Provide the [x, y] coordinate of the cell's center where the given text is located.  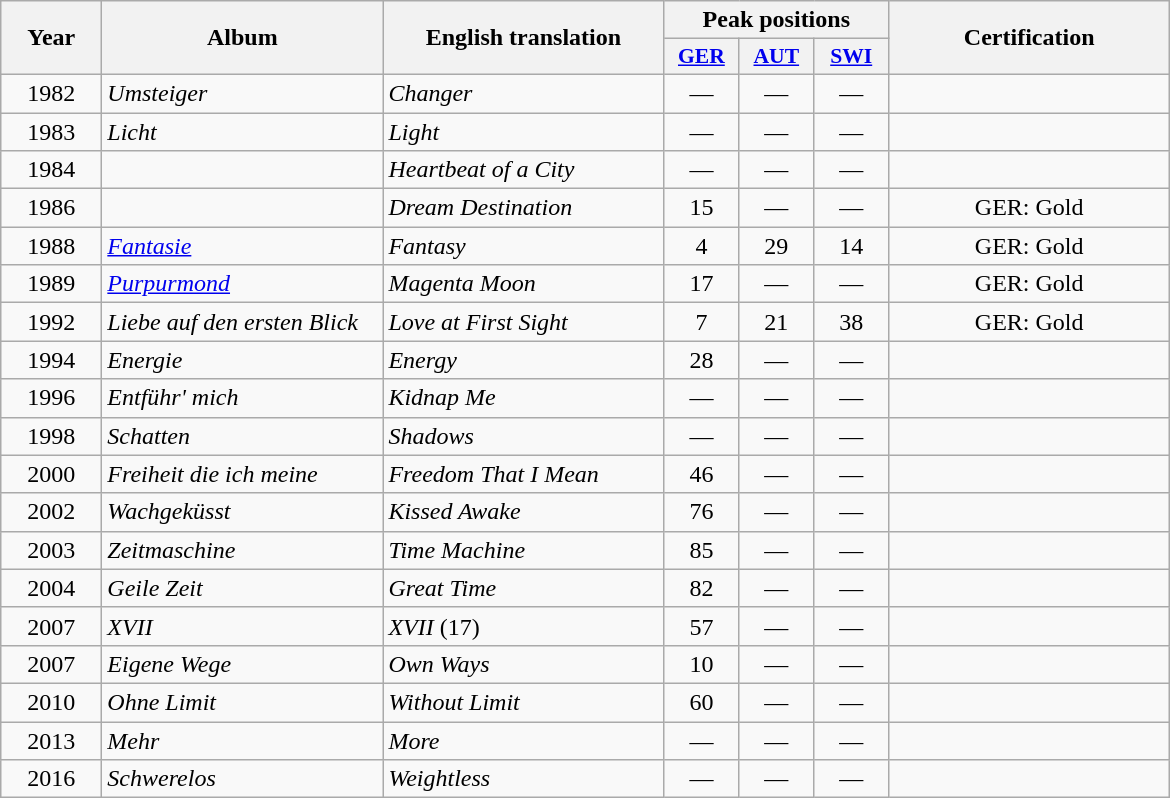
Ohne Limit [242, 702]
2013 [52, 741]
Album [242, 38]
4 [702, 246]
XVII (17) [524, 626]
7 [702, 322]
60 [702, 702]
Magenta Moon [524, 284]
SWI [852, 57]
82 [702, 588]
Peak positions [776, 20]
2016 [52, 779]
Certification [1030, 38]
Time Machine [524, 550]
29 [776, 246]
28 [702, 360]
AUT [776, 57]
Kissed Awake [524, 512]
Freedom That I Mean [524, 474]
Kidnap Me [524, 398]
1996 [52, 398]
1983 [52, 131]
1989 [52, 284]
Energy [524, 360]
Fantasy [524, 246]
Dream Destination [524, 208]
Mehr [242, 741]
38 [852, 322]
76 [702, 512]
Energie [242, 360]
1984 [52, 170]
2004 [52, 588]
Zeitmaschine [242, 550]
46 [702, 474]
GER [702, 57]
Light [524, 131]
Wachgeküsst [242, 512]
Umsteiger [242, 93]
Own Ways [524, 664]
2010 [52, 702]
21 [776, 322]
Shadows [524, 436]
Licht [242, 131]
10 [702, 664]
More [524, 741]
Heartbeat of a City [524, 170]
2000 [52, 474]
15 [702, 208]
Liebe auf den ersten Blick [242, 322]
1988 [52, 246]
Schatten [242, 436]
Changer [524, 93]
2003 [52, 550]
Weightless [524, 779]
2002 [52, 512]
1986 [52, 208]
Love at First Sight [524, 322]
Eigene Wege [242, 664]
1994 [52, 360]
Schwerelos [242, 779]
1982 [52, 93]
Entführ' mich [242, 398]
Fantasie [242, 246]
Without Limit [524, 702]
Year [52, 38]
English translation [524, 38]
14 [852, 246]
1992 [52, 322]
Purpurmond [242, 284]
85 [702, 550]
Great Time [524, 588]
XVII [242, 626]
57 [702, 626]
Freiheit die ich meine [242, 474]
Geile Zeit [242, 588]
1998 [52, 436]
17 [702, 284]
